Pinpoint the cell where the given text exists, returning its (X, Y) midpoint coordinate. 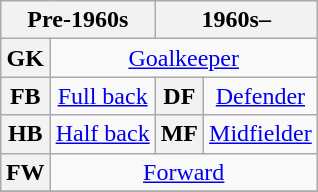
Goalkeeper (184, 58)
GK (25, 58)
DF (179, 96)
FB (25, 96)
Half back (102, 134)
FW (25, 172)
Full back (102, 96)
HB (25, 134)
Defender (261, 96)
Midfielder (261, 134)
Pre-1960s (78, 20)
Forward (184, 172)
1960s– (236, 20)
MF (179, 134)
